Provide the (x, y) coordinate of the cell's center where the given text is located.  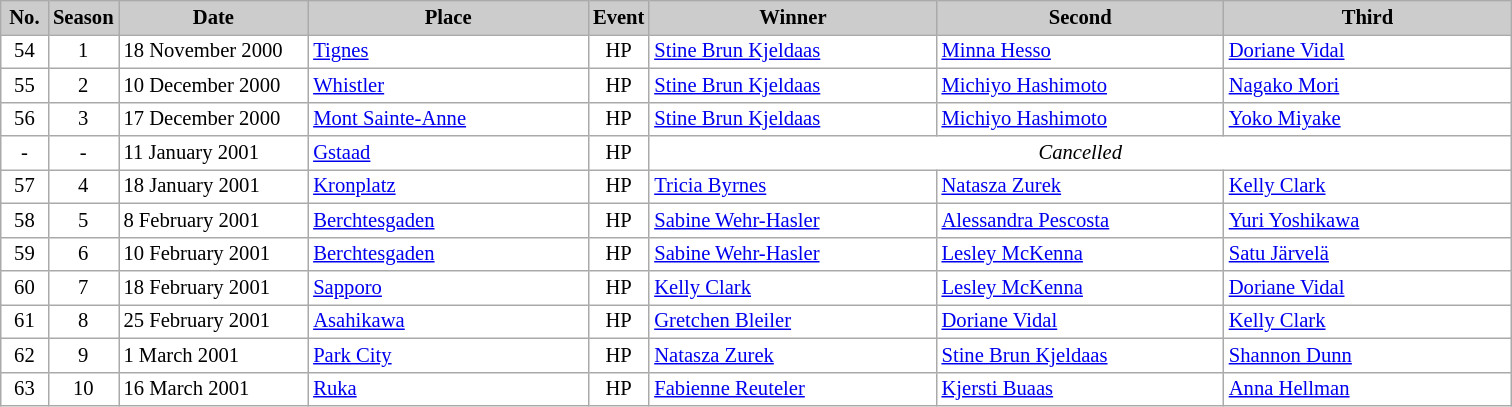
4 (83, 186)
2 (83, 85)
62 (24, 355)
Satu Järvelä (1368, 254)
61 (24, 321)
Cancelled (1080, 153)
18 November 2000 (213, 51)
60 (24, 287)
57 (24, 186)
Whistler (448, 85)
18 February 2001 (213, 287)
Winner (792, 17)
63 (24, 389)
8 (83, 321)
No. (24, 17)
Alessandra Pescosta (1080, 220)
Gretchen Bleiler (792, 321)
Asahikawa (448, 321)
Yuri Yoshikawa (1368, 220)
Kjersti Buaas (1080, 389)
Sapporo (448, 287)
10 (83, 389)
Fabienne Reuteler (792, 389)
Gstaad (448, 153)
Tignes (448, 51)
9 (83, 355)
10 December 2000 (213, 85)
Ruka (448, 389)
11 January 2001 (213, 153)
54 (24, 51)
6 (83, 254)
Shannon Dunn (1368, 355)
59 (24, 254)
18 January 2001 (213, 186)
Yoko Miyake (1368, 119)
Anna Hellman (1368, 389)
1 (83, 51)
56 (24, 119)
Nagako Mori (1368, 85)
Season (83, 17)
58 (24, 220)
25 February 2001 (213, 321)
Tricia Byrnes (792, 186)
16 March 2001 (213, 389)
3 (83, 119)
1 March 2001 (213, 355)
Park City (448, 355)
Minna Hesso (1080, 51)
Place (448, 17)
Date (213, 17)
5 (83, 220)
17 December 2000 (213, 119)
Kronplatz (448, 186)
10 February 2001 (213, 254)
7 (83, 287)
Second (1080, 17)
8 February 2001 (213, 220)
55 (24, 85)
Event (618, 17)
Mont Sainte-Anne (448, 119)
Third (1368, 17)
